Capture the cell that displays the provided text and extract its [x, y] central coordinate. 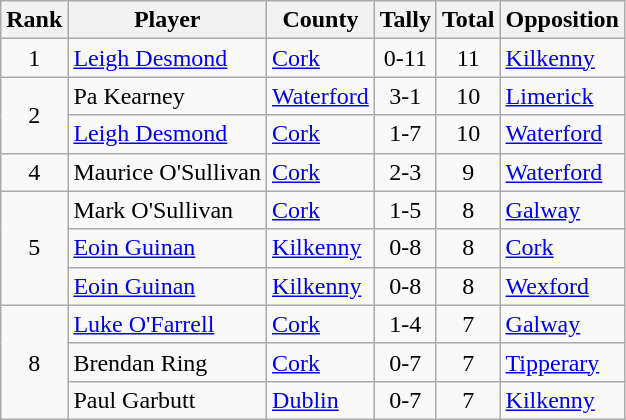
Dublin [321, 400]
County [321, 20]
Wexford [562, 286]
Limerick [562, 96]
2 [34, 115]
2-3 [405, 172]
Tally [405, 20]
Luke O'Farrell [168, 324]
Player [168, 20]
4 [34, 172]
3-1 [405, 96]
Paul Garbutt [168, 400]
1-5 [405, 210]
Rank [34, 20]
Maurice O'Sullivan [168, 172]
0-11 [405, 58]
1 [34, 58]
5 [34, 248]
Mark O'Sullivan [168, 210]
1-7 [405, 134]
Opposition [562, 20]
Total [468, 20]
1-4 [405, 324]
9 [468, 172]
Tipperary [562, 362]
Pa Kearney [168, 96]
Brendan Ring [168, 362]
11 [468, 58]
